Determine the (X, Y) coordinate at the center of the cell enclosing the given text.  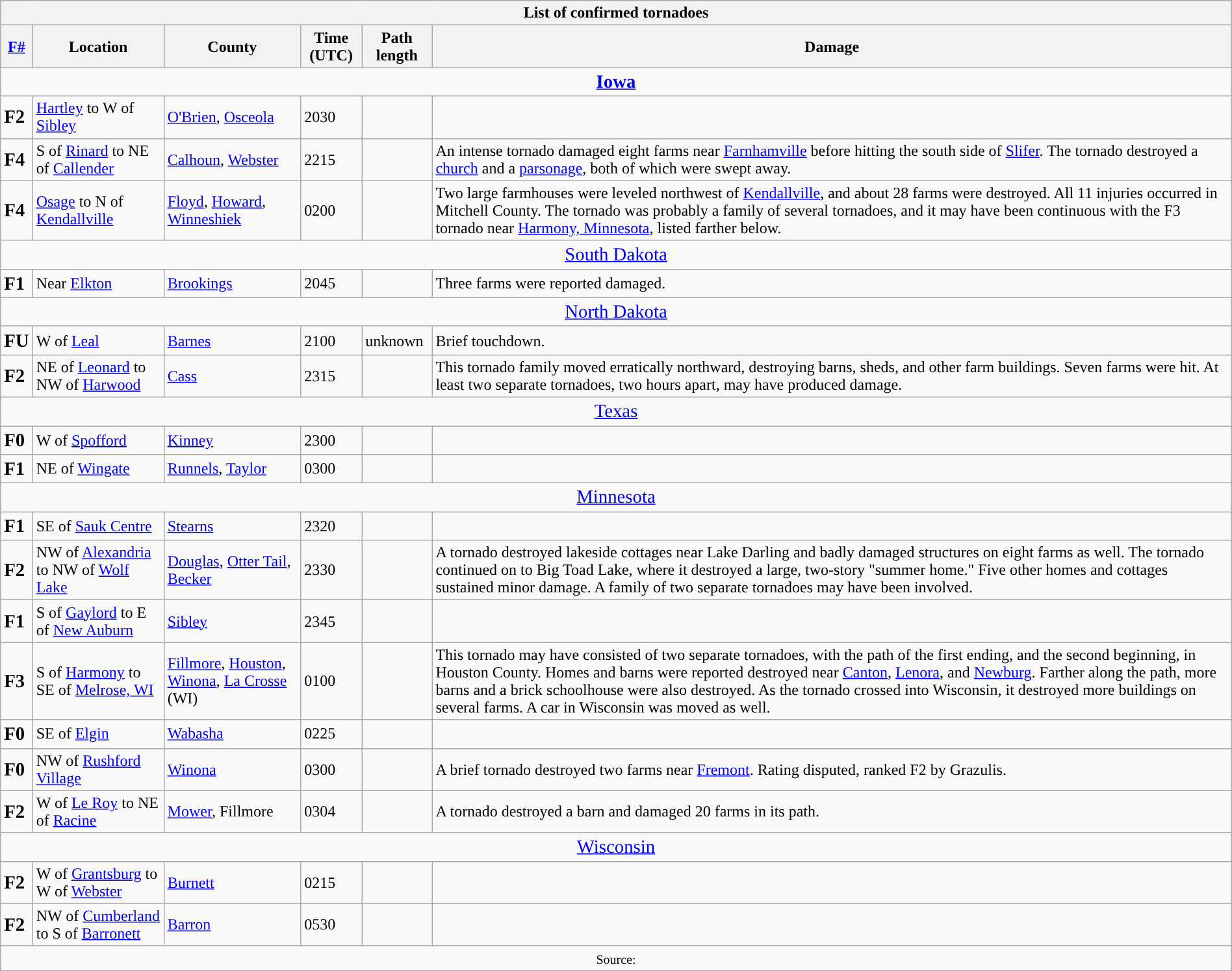
S of Rinard to NE of Callender (98, 160)
NW of Alexandria to NW of Wolf Lake (98, 570)
NE of Leonard to NW of Harwood (98, 375)
S of Harmony to SE of Melrose, WI (98, 681)
O'Brien, Osceola (232, 117)
Fillmore, Houston, Winona, La Crosse (WI) (232, 681)
0100 (331, 681)
North Dakota (616, 312)
FU (17, 340)
Path length (397, 47)
W of Spofford (98, 440)
A brief tornado destroyed two farms near Fremont. Rating disputed, ranked F2 by Grazulis. (832, 769)
Mower, Fillmore (232, 812)
W of Leal (98, 340)
NE of Wingate (98, 469)
Cass (232, 375)
Calhoun, Webster (232, 160)
2315 (331, 375)
Osage to N of Kendallville (98, 210)
Near Elkton (98, 283)
F3 (17, 681)
Texas (616, 411)
Minnesota (616, 498)
2045 (331, 283)
2330 (331, 570)
F# (17, 47)
Time (UTC) (331, 47)
Winona (232, 769)
South Dakota (616, 255)
Brief touchdown. (832, 340)
2030 (331, 117)
A tornado destroyed a barn and damaged 20 farms in its path. (832, 812)
Sibley (232, 621)
unknown (397, 340)
2345 (331, 621)
Douglas, Otter Tail, Becker (232, 570)
Hartley to W of Sibley (98, 117)
SE of Sauk Centre (98, 526)
NW of Rushford Village (98, 769)
2215 (331, 160)
2320 (331, 526)
Burnett (232, 882)
2300 (331, 440)
List of confirmed tornadoes (616, 13)
W of Le Roy to NE of Racine (98, 812)
2100 (331, 340)
0304 (331, 812)
Three farms were reported damaged. (832, 283)
Kinney (232, 440)
Brookings (232, 283)
Runnels, Taylor (232, 469)
Location (98, 47)
County (232, 47)
SE of Elgin (98, 734)
Wabasha (232, 734)
0215 (331, 882)
NW of Cumberland to S of Barronett (98, 925)
Barron (232, 925)
0200 (331, 210)
Wisconsin (616, 847)
Source: (616, 958)
W of Grantsburg to W of Webster (98, 882)
Stearns (232, 526)
Damage (832, 47)
Barnes (232, 340)
Floyd, Howard, Winneshiek (232, 210)
Iowa (616, 82)
0530 (331, 925)
S of Gaylord to E of New Auburn (98, 621)
0225 (331, 734)
